Search for the cell housing the specified text and yield its (x, y) center coordinate. 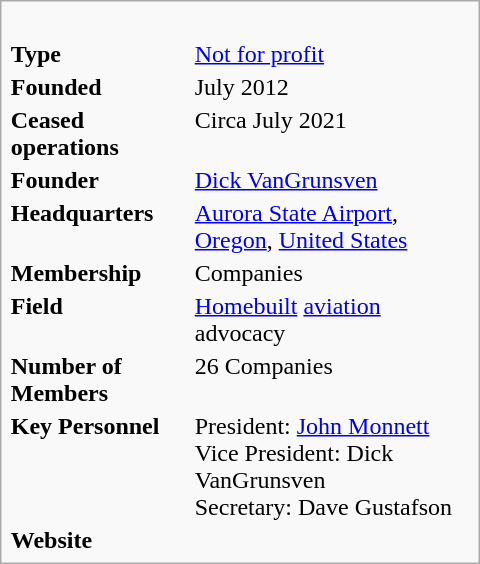
July 2012 (332, 87)
Key Personnel (100, 466)
Membership (100, 273)
Type (100, 54)
Headquarters (100, 226)
Founder (100, 180)
Aurora State Airport, Oregon, United States (332, 226)
Ceased operations (100, 134)
President: John MonnettVice President: Dick VanGrunsven Secretary: Dave Gustafson (332, 466)
26 Companies (332, 380)
Not for profit (332, 54)
Website (100, 540)
Field (100, 320)
Companies (332, 273)
Homebuilt aviation advocacy (332, 320)
Circa July 2021 (332, 134)
Dick VanGrunsven (332, 180)
Founded (100, 87)
Number of Members (100, 380)
